Return the [X, Y] coordinate for the center point of the cell that contains the specified text.  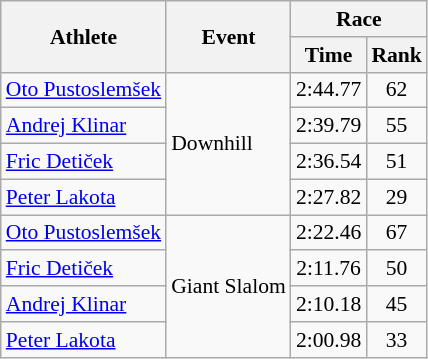
55 [396, 126]
51 [396, 162]
Giant Slalom [228, 286]
67 [396, 233]
2:22.46 [328, 233]
Rank [396, 55]
33 [396, 340]
Time [328, 55]
Event [228, 36]
2:39.79 [328, 126]
Athlete [84, 36]
Downhill [228, 143]
2:36.54 [328, 162]
Race [359, 19]
50 [396, 269]
2:44.77 [328, 90]
2:00.98 [328, 340]
29 [396, 197]
62 [396, 90]
2:11.76 [328, 269]
2:10.18 [328, 304]
2:27.82 [328, 197]
45 [396, 304]
